Detect which cell encompasses the target text, then output its [X, Y] center coordinate. 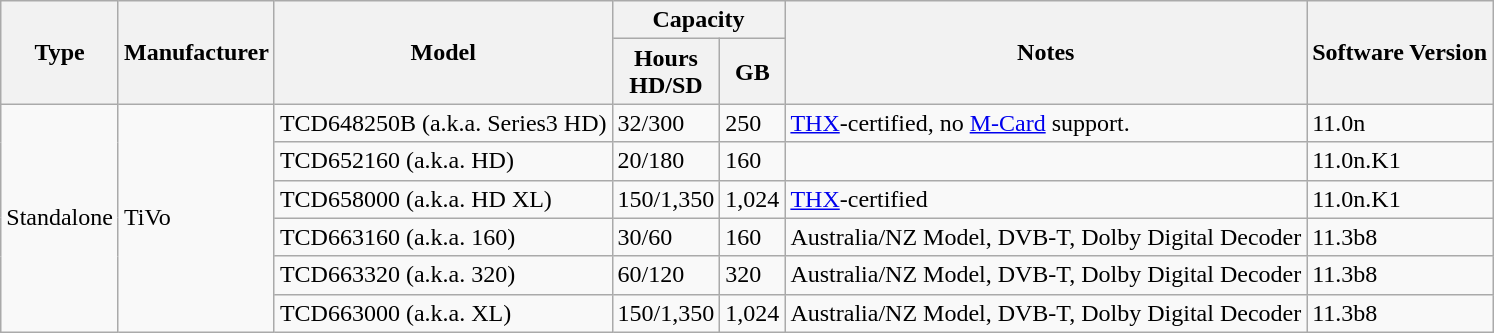
320 [752, 275]
TCD663320 (a.k.a. 320) [443, 275]
Capacity [698, 20]
GB [752, 72]
Notes [1046, 52]
Manufacturer [196, 52]
TiVo [196, 218]
30/60 [666, 237]
Standalone [60, 218]
HoursHD/SD [666, 72]
THX-certified, no M-Card support. [1046, 123]
TCD648250B (a.k.a. Series3 HD) [443, 123]
11.0n [1400, 123]
Model [443, 52]
TCD663000 (a.k.a. XL) [443, 313]
Type [60, 52]
20/180 [666, 161]
TCD663160 (a.k.a. 160) [443, 237]
32/300 [666, 123]
250 [752, 123]
Software Version [1400, 52]
60/120 [666, 275]
TCD658000 (a.k.a. HD XL) [443, 199]
TCD652160 (a.k.a. HD) [443, 161]
THX-certified [1046, 199]
